Return (X, Y) of the center of cell containing provided text 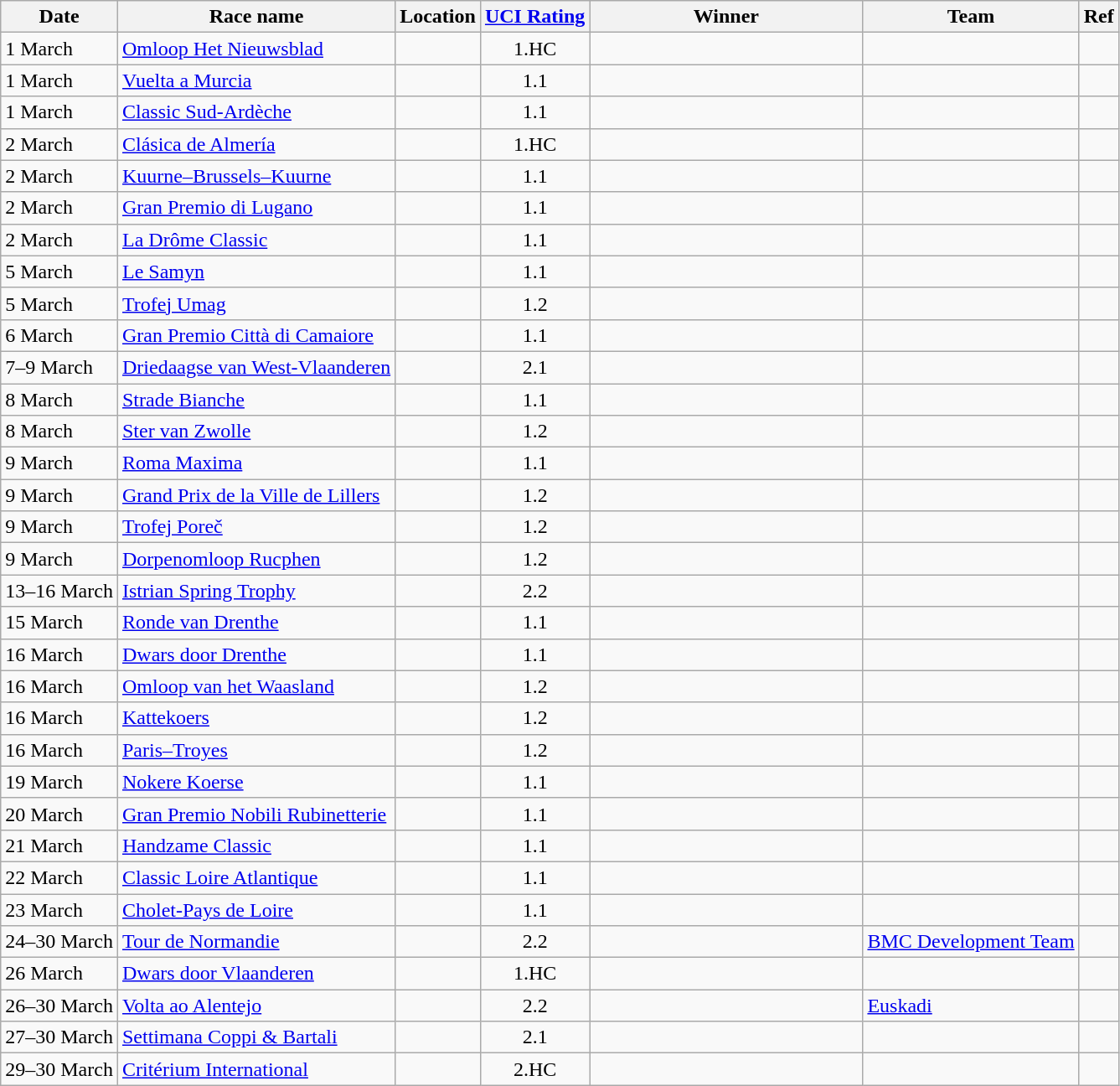
2.HC (534, 1069)
Critérium International (256, 1069)
Istrian Spring Trophy (256, 591)
Euskadi (971, 1006)
La Drôme Classic (256, 240)
Kuurne–Brussels–Kuurne (256, 176)
19 March (59, 782)
Omloop Het Nieuwsblad (256, 49)
Le Samyn (256, 271)
Strade Bianche (256, 400)
BMC Development Team (971, 942)
15 March (59, 623)
Cholet-Pays de Loire (256, 909)
29–30 March (59, 1069)
Grand Prix de la Ville de Lillers (256, 495)
Ster van Zwolle (256, 432)
Kattekoers (256, 718)
Gran Premio Nobili Rubinetterie (256, 814)
Classic Loire Atlantique (256, 877)
Dorpenomloop Rucphen (256, 559)
20 March (59, 814)
UCI Rating (534, 17)
Ref (1099, 17)
Winner (726, 17)
Gran Premio di Lugano (256, 208)
Nokere Koerse (256, 782)
Paris–Troyes (256, 750)
Team (971, 17)
Classic Sud-Ardèche (256, 112)
Trofej Poreč (256, 527)
Ronde van Drenthe (256, 623)
Trofej Umag (256, 303)
24–30 March (59, 942)
Omloop van het Waasland (256, 686)
22 March (59, 877)
Handzame Classic (256, 846)
Dwars door Vlaanderen (256, 974)
7–9 March (59, 367)
26–30 March (59, 1006)
Volta ao Alentejo (256, 1006)
13–16 March (59, 591)
26 March (59, 974)
Settimana Coppi & Bartali (256, 1037)
Tour de Normandie (256, 942)
Roma Maxima (256, 463)
Location (438, 17)
Clásica de Almería (256, 144)
23 March (59, 909)
6 March (59, 335)
Vuelta a Murcia (256, 80)
Date (59, 17)
Race name (256, 17)
Gran Premio Città di Camaiore (256, 335)
Dwars door Drenthe (256, 654)
21 March (59, 846)
27–30 March (59, 1037)
Driedaagse van West-Vlaanderen (256, 367)
